Return [x, y] of the center of cell containing provided text 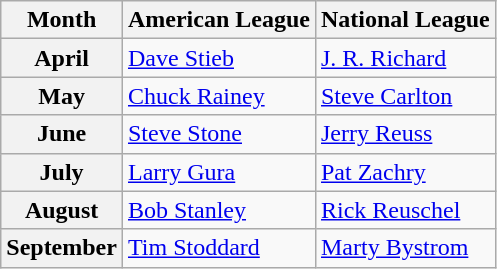
Jerry Reuss [405, 134]
Pat Zachry [405, 172]
April [62, 58]
June [62, 134]
Chuck Rainey [218, 96]
American League [218, 20]
July [62, 172]
Steve Carlton [405, 96]
Dave Stieb [218, 58]
National League [405, 20]
May [62, 96]
Marty Bystrom [405, 248]
September [62, 248]
Larry Gura [218, 172]
Bob Stanley [218, 210]
Month [62, 20]
Steve Stone [218, 134]
Tim Stoddard [218, 248]
August [62, 210]
J. R. Richard [405, 58]
Rick Reuschel [405, 210]
